Return [X, Y] of the center of cell containing provided text 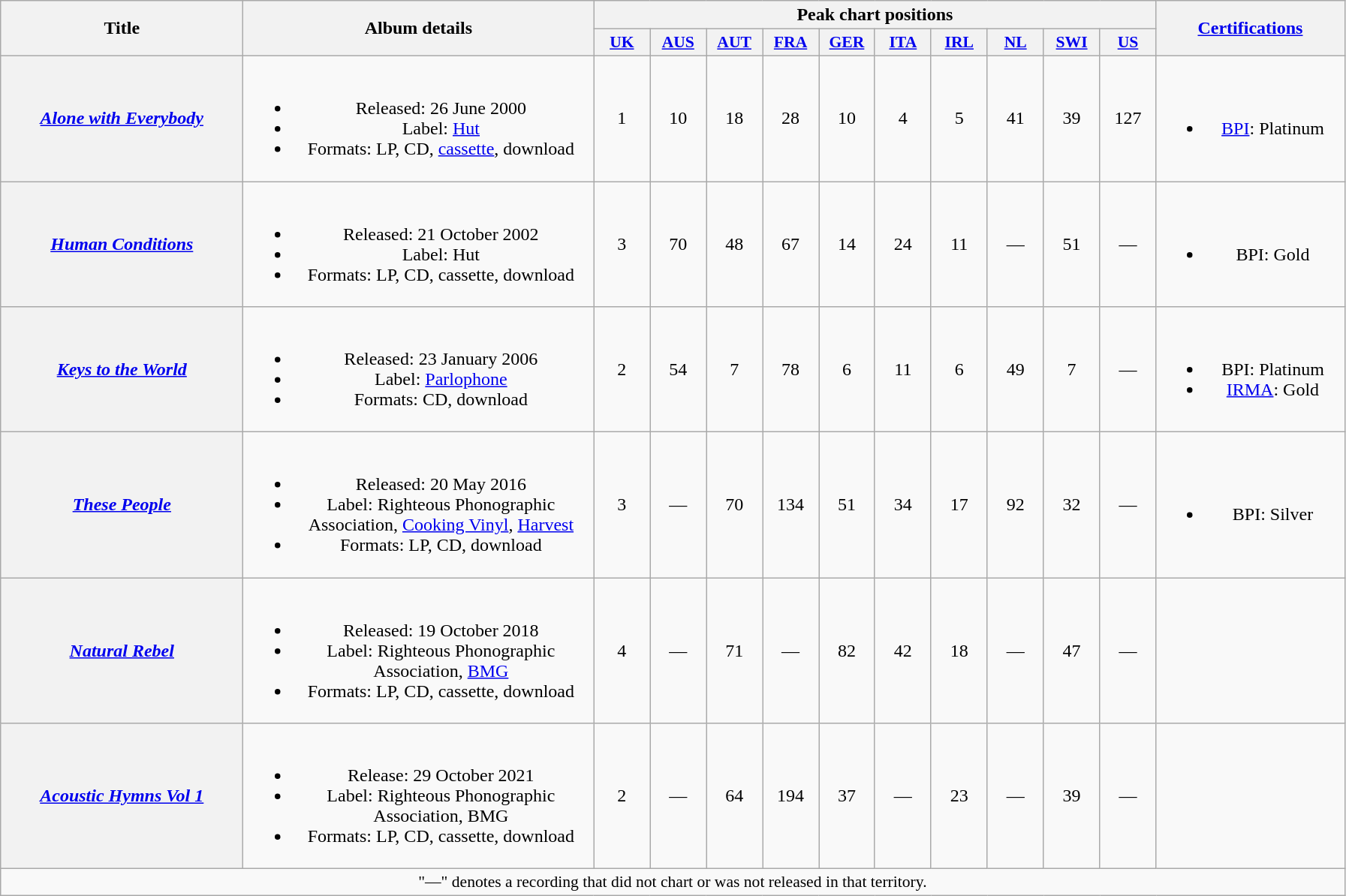
47 [1072, 651]
US [1128, 43]
Release: 29 October 2021Label: Righteous Phonographic Association, BMGFormats: LP, CD, cassette, download [419, 796]
NL [1015, 43]
48 [734, 245]
BPI: Gold [1251, 245]
5 [959, 119]
Released: 19 October 2018Label: Righteous Phonographic Association, BMGFormats: LP, CD, cassette, download [419, 651]
194 [791, 796]
49 [1015, 369]
BPI: PlatinumIRMA: Gold [1251, 369]
ITA [902, 43]
Acoustic Hymns Vol 1 [122, 796]
32 [1072, 505]
17 [959, 505]
41 [1015, 119]
1 [622, 119]
FRA [791, 43]
AUS [679, 43]
Alone with Everybody [122, 119]
Keys to the World [122, 369]
AUT [734, 43]
IRL [959, 43]
37 [847, 796]
UK [622, 43]
28 [791, 119]
42 [902, 651]
Released: 21 October 2002Label: HutFormats: LP, CD, cassette, download [419, 245]
GER [847, 43]
SWI [1072, 43]
BPI: Platinum [1251, 119]
Peak chart positions [875, 15]
23 [959, 796]
127 [1128, 119]
"—" denotes a recording that did not chart or was not released in that territory. [673, 882]
54 [679, 369]
Released: 23 January 2006Label: ParlophoneFormats: CD, download [419, 369]
71 [734, 651]
67 [791, 245]
Natural Rebel [122, 651]
92 [1015, 505]
Certifications [1251, 29]
Title [122, 29]
Released: 20 May 2016Label: Righteous Phonographic Association, Cooking Vinyl, HarvestFormats: LP, CD, download [419, 505]
Released: 26 June 2000Label: HutFormats: LP, CD, cassette, download [419, 119]
82 [847, 651]
Human Conditions [122, 245]
64 [734, 796]
Album details [419, 29]
34 [902, 505]
14 [847, 245]
134 [791, 505]
These People [122, 505]
BPI: Silver [1251, 505]
24 [902, 245]
78 [791, 369]
